Pinpoint the cell where the given text exists, returning its [X, Y] midpoint coordinate. 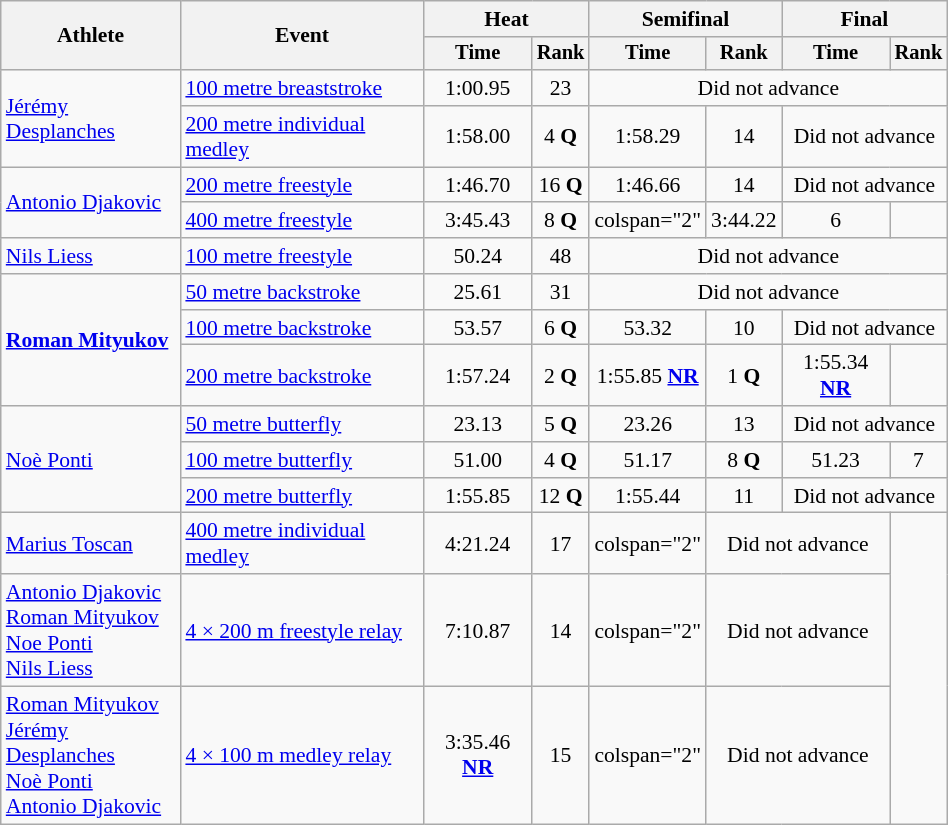
Final [865, 19]
1:00.95 [478, 88]
100 metre breaststroke [302, 88]
25.61 [478, 292]
Nils Liess [91, 256]
11 [744, 496]
100 metre butterfly [302, 460]
50 metre backstroke [302, 292]
17 [561, 544]
1:46.66 [648, 185]
1:57.24 [478, 376]
16 Q [561, 185]
100 metre freestyle [302, 256]
1:55.85 NR [648, 376]
Noè Ponti [91, 460]
1:55.34 NR [836, 376]
Semifinal [685, 19]
23.26 [648, 424]
51.17 [648, 460]
1:58.29 [648, 136]
53.57 [478, 328]
7:10.87 [478, 630]
13 [744, 424]
1:55.85 [478, 496]
50 metre butterfly [302, 424]
Athlete [91, 36]
Marius Toscan [91, 544]
4:21.24 [478, 544]
23.13 [478, 424]
12 Q [561, 496]
3:45.43 [478, 221]
4 × 100 m medley relay [302, 756]
2 Q [561, 376]
Heat [507, 19]
51.00 [478, 460]
5 Q [561, 424]
200 metre freestyle [302, 185]
1:58.00 [478, 136]
53.32 [648, 328]
200 metre backstroke [302, 376]
Roman MityukovJérémy DesplanchesNoè Ponti Antonio Djakovic [91, 756]
400 metre individual medley [302, 544]
50.24 [478, 256]
7 [919, 460]
1 Q [744, 376]
1:46.70 [478, 185]
Roman Mityukov [91, 340]
23 [561, 88]
400 metre freestyle [302, 221]
3:35.46 NR [478, 756]
51.23 [836, 460]
3:44.22 [744, 221]
15 [561, 756]
6 [836, 221]
1:55.44 [648, 496]
200 metre individual medley [302, 136]
6 Q [561, 328]
48 [561, 256]
Jérémy Desplanches [91, 118]
4 × 200 m freestyle relay [302, 630]
100 metre backstroke [302, 328]
200 metre butterfly [302, 496]
10 [744, 328]
Antonio Djakovic Roman Mityukov Noe Ponti Nils Liess [91, 630]
Event [302, 36]
31 [561, 292]
Antonio Djakovic [91, 202]
